Capture the cell that displays the provided text and extract its [x, y] central coordinate. 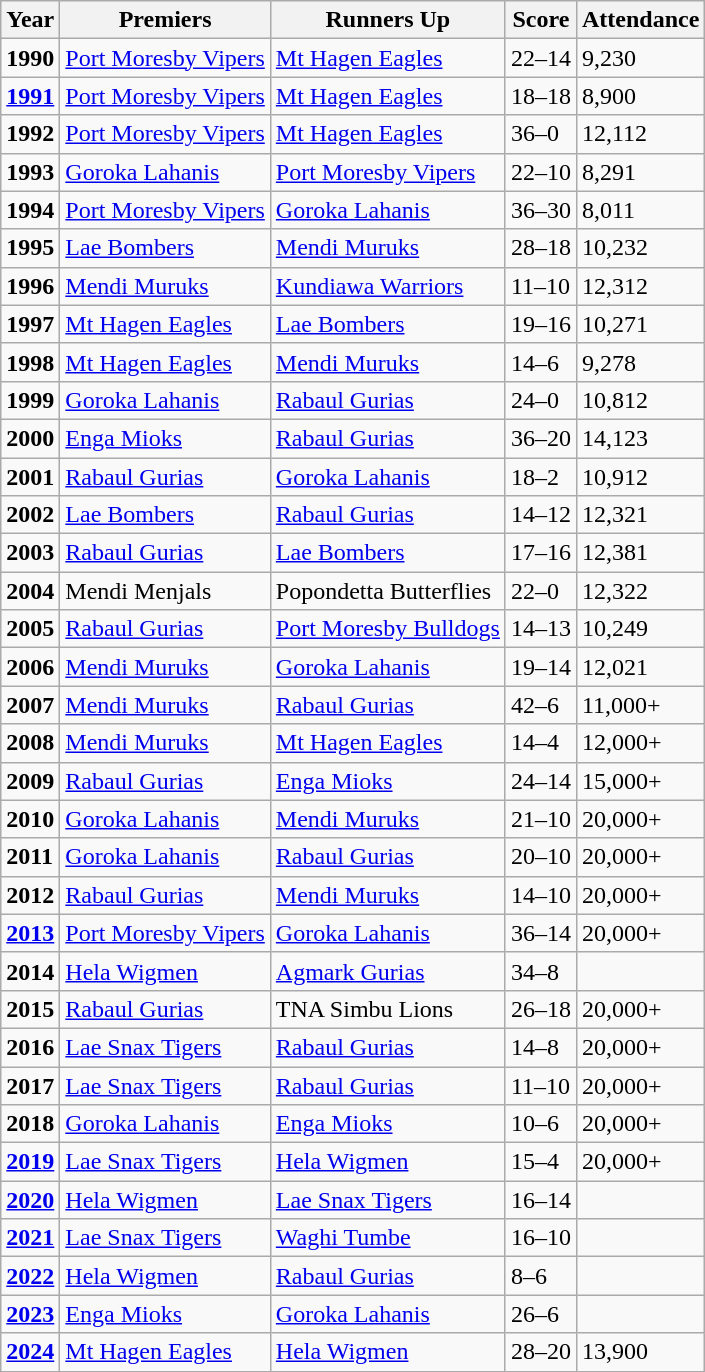
TNA Simbu Lions [388, 1009]
15,000+ [640, 781]
Agmark Gurias [388, 971]
36–14 [540, 933]
Score [540, 20]
22–0 [540, 591]
21–10 [540, 819]
26–6 [540, 1314]
11,000+ [640, 705]
Premiers [166, 20]
2007 [30, 705]
36–0 [540, 134]
1996 [30, 286]
28–20 [540, 1352]
9,230 [640, 58]
19–14 [540, 667]
2014 [30, 971]
2023 [30, 1314]
2006 [30, 667]
26–18 [540, 1009]
1994 [30, 210]
15–4 [540, 1162]
1993 [30, 172]
2019 [30, 1162]
10,812 [640, 400]
2000 [30, 438]
2013 [30, 933]
2020 [30, 1200]
Mendi Menjals [166, 591]
9,278 [640, 362]
12,021 [640, 667]
2003 [30, 553]
2005 [30, 629]
34–8 [540, 971]
10,912 [640, 477]
8–6 [540, 1276]
2010 [30, 819]
10,232 [640, 248]
24–14 [540, 781]
2009 [30, 781]
14–8 [540, 1047]
1997 [30, 324]
2022 [30, 1276]
1992 [30, 134]
2004 [30, 591]
22–14 [540, 58]
Popondetta Butterflies [388, 591]
2001 [30, 477]
1995 [30, 248]
2021 [30, 1238]
2017 [30, 1085]
2012 [30, 895]
18–2 [540, 477]
1991 [30, 96]
Port Moresby Bulldogs [388, 629]
10–6 [540, 1124]
Attendance [640, 20]
12,322 [640, 591]
14–4 [540, 743]
14–10 [540, 895]
28–18 [540, 248]
20–10 [540, 857]
14–13 [540, 629]
2008 [30, 743]
1998 [30, 362]
8,900 [640, 96]
22–10 [540, 172]
2018 [30, 1124]
18–18 [540, 96]
Runners Up [388, 20]
1999 [30, 400]
8,011 [640, 210]
12,381 [640, 553]
Kundiawa Warriors [388, 286]
1990 [30, 58]
16–14 [540, 1200]
10,271 [640, 324]
Waghi Tumbe [388, 1238]
13,900 [640, 1352]
12,112 [640, 134]
12,312 [640, 286]
14–6 [540, 362]
12,000+ [640, 743]
8,291 [640, 172]
10,249 [640, 629]
2016 [30, 1047]
17–16 [540, 553]
Year [30, 20]
14–12 [540, 515]
42–6 [540, 705]
24–0 [540, 400]
16–10 [540, 1238]
2024 [30, 1352]
36–20 [540, 438]
36–30 [540, 210]
2002 [30, 515]
2011 [30, 857]
12,321 [640, 515]
14,123 [640, 438]
19–16 [540, 324]
2015 [30, 1009]
